From the cell containing the given text, extract its center point as [X, Y] coordinate. 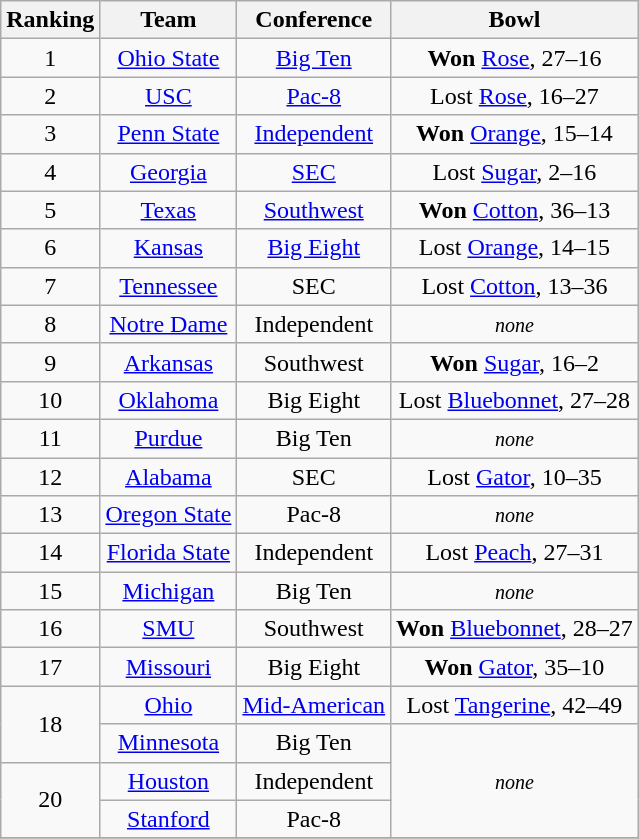
2 [50, 96]
Team [168, 20]
16 [50, 629]
5 [50, 210]
Florida State [168, 553]
6 [50, 248]
17 [50, 667]
Georgia [168, 172]
Won Cotton, 36–13 [515, 210]
Won Gator, 35–10 [515, 667]
8 [50, 324]
Lost Tangerine, 42–49 [515, 705]
7 [50, 286]
Lost Orange, 14–15 [515, 248]
Ohio [168, 705]
Ohio State [168, 58]
Won Orange, 15–14 [515, 134]
Oklahoma [168, 400]
Notre Dame [168, 324]
Lost Peach, 27–31 [515, 553]
Penn State [168, 134]
Minnesota [168, 743]
USC [168, 96]
Lost Bluebonnet, 27–28 [515, 400]
Oregon State [168, 515]
4 [50, 172]
3 [50, 134]
Lost Sugar, 2–16 [515, 172]
Kansas [168, 248]
Won Sugar, 16–2 [515, 362]
Texas [168, 210]
Conference [314, 20]
Purdue [168, 438]
Arkansas [168, 362]
11 [50, 438]
20 [50, 800]
15 [50, 591]
Lost Rose, 16–27 [515, 96]
Lost Gator, 10–35 [515, 477]
Houston [168, 781]
Stanford [168, 819]
14 [50, 553]
18 [50, 724]
Missouri [168, 667]
Tennessee [168, 286]
Won Rose, 27–16 [515, 58]
Won Bluebonnet, 28–27 [515, 629]
10 [50, 400]
Bowl [515, 20]
9 [50, 362]
Alabama [168, 477]
SMU [168, 629]
12 [50, 477]
Lost Cotton, 13–36 [515, 286]
Michigan [168, 591]
Ranking [50, 20]
1 [50, 58]
13 [50, 515]
Mid-American [314, 705]
